Pinpoint the cell where the given text exists, returning its (x, y) midpoint coordinate. 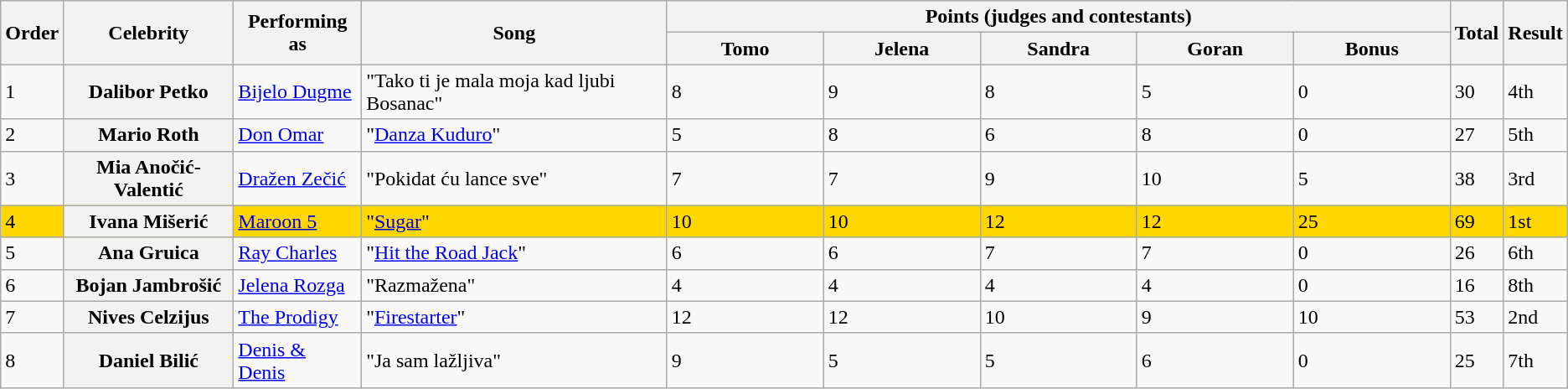
Song (514, 33)
Nives Celzijus (149, 317)
6th (1535, 253)
16 (1477, 285)
Tomo (745, 49)
Denis & Denis (298, 360)
"Hit the Road Jack" (514, 253)
Daniel Bilić (149, 360)
"Tako ti je mala moja kad ljubi Bosanac" (514, 92)
3rd (1535, 178)
"Firestarter" (514, 317)
Celebrity (149, 33)
Bojan Jambrošić (149, 285)
5th (1535, 135)
Goran (1215, 49)
"Sugar" (514, 221)
Ana Gruica (149, 253)
3 (32, 178)
Ray Charles (298, 253)
Mia Anočić-Valentić (149, 178)
Jelena (901, 49)
Dalibor Petko (149, 92)
Sandra (1059, 49)
Result (1535, 33)
2nd (1535, 317)
"Pokidat ću lance sve" (514, 178)
1st (1535, 221)
30 (1477, 92)
Points (judges and contestants) (1059, 17)
4th (1535, 92)
Don Omar (298, 135)
Ivana Mišerić (149, 221)
The Prodigy (298, 317)
8th (1535, 285)
27 (1477, 135)
26 (1477, 253)
"Razmažena" (514, 285)
"Ja sam lažljiva" (514, 360)
Performing as (298, 33)
69 (1477, 221)
Mario Roth (149, 135)
2 (32, 135)
Dražen Zečić (298, 178)
"Danza Kuduro" (514, 135)
Jelena Rozga (298, 285)
Order (32, 33)
Bijelo Dugme (298, 92)
Total (1477, 33)
53 (1477, 317)
1 (32, 92)
38 (1477, 178)
7th (1535, 360)
Bonus (1372, 49)
Maroon 5 (298, 221)
